Capture the cell that displays the provided text and extract its (x, y) central coordinate. 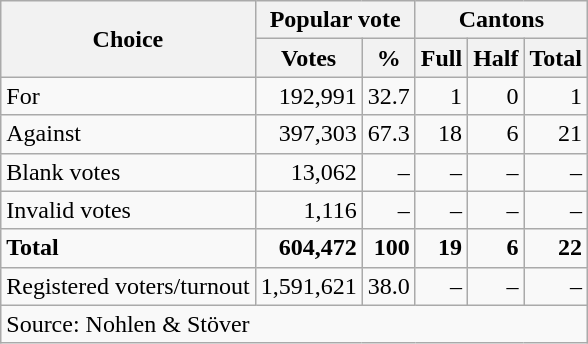
Votes (308, 58)
Blank votes (128, 172)
192,991 (308, 96)
Source: Nohlen & Stöver (294, 324)
Invalid votes (128, 210)
Full (441, 58)
22 (556, 248)
0 (496, 96)
Popular vote (335, 20)
604,472 (308, 248)
397,303 (308, 134)
Against (128, 134)
18 (441, 134)
100 (388, 248)
Half (496, 58)
Registered voters/turnout (128, 286)
For (128, 96)
Cantons (501, 20)
1,116 (308, 210)
19 (441, 248)
% (388, 58)
67.3 (388, 134)
1,591,621 (308, 286)
32.7 (388, 96)
38.0 (388, 286)
21 (556, 134)
13,062 (308, 172)
Choice (128, 39)
